Scan for the cell matching the given text and deliver its [X, Y] coordinate at center. 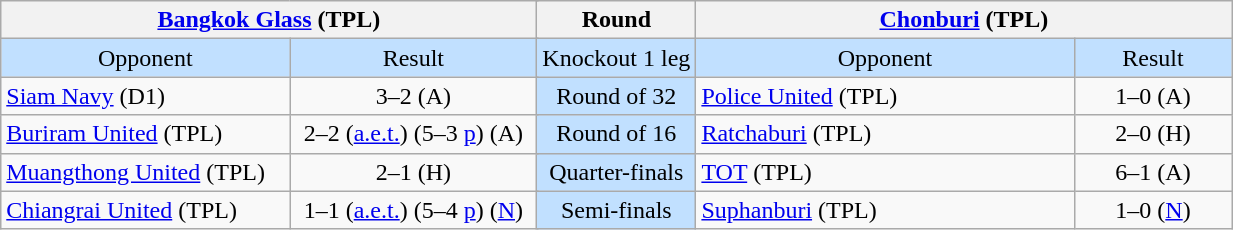
1–0 (A) [1153, 96]
2–1 (H) [414, 172]
Round of 32 [616, 96]
TOT (TPL) [885, 172]
Buriram United (TPL) [146, 134]
Round [616, 20]
Chonburi (TPL) [964, 20]
6–1 (A) [1153, 172]
Police United (TPL) [885, 96]
Quarter-finals [616, 172]
Siam Navy (D1) [146, 96]
1–0 (N) [1153, 210]
Round of 16 [616, 134]
3–2 (A) [414, 96]
Ratchaburi (TPL) [885, 134]
1–1 (a.e.t.) (5–4 p) (N) [414, 210]
2–2 (a.e.t.) (5–3 p) (A) [414, 134]
Suphanburi (TPL) [885, 210]
2–0 (H) [1153, 134]
Bangkok Glass (TPL) [269, 20]
Chiangrai United (TPL) [146, 210]
Semi-finals [616, 210]
Knockout 1 leg [616, 58]
Muangthong United (TPL) [146, 172]
